Return [x, y] of the center of cell containing provided text 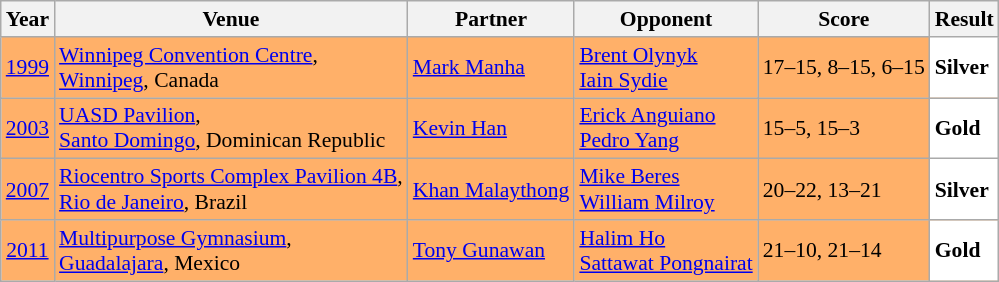
2011 [28, 250]
1999 [28, 68]
Halim Ho Sattawat Pongnairat [666, 250]
Mike Beres William Milroy [666, 190]
Result [964, 19]
Brent Olynyk Iain Sydie [666, 68]
Erick Anguiano Pedro Yang [666, 128]
Score [844, 19]
15–5, 15–3 [844, 128]
Opponent [666, 19]
2007 [28, 190]
Partner [492, 19]
UASD Pavilion,Santo Domingo, Dominican Republic [231, 128]
Multipurpose Gymnasium,Guadalajara, Mexico [231, 250]
2003 [28, 128]
Winnipeg Convention Centre,Winnipeg, Canada [231, 68]
Mark Manha [492, 68]
Year [28, 19]
Riocentro Sports Complex Pavilion 4B,Rio de Janeiro, Brazil [231, 190]
17–15, 8–15, 6–15 [844, 68]
Khan Malaythong [492, 190]
21–10, 21–14 [844, 250]
Tony Gunawan [492, 250]
Venue [231, 19]
Kevin Han [492, 128]
20–22, 13–21 [844, 190]
